Extract the (X, Y) coordinate from the center of the cell holding the provided text.  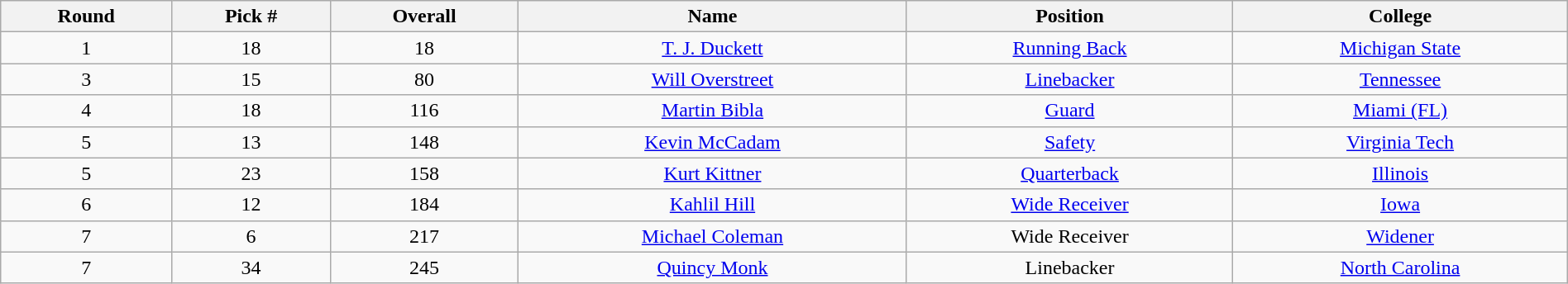
217 (424, 236)
3 (86, 79)
13 (251, 142)
Michigan State (1400, 48)
Pick # (251, 17)
Quincy Monk (713, 267)
Guard (1070, 111)
Kahlil Hill (713, 205)
Widener (1400, 236)
4 (86, 111)
Illinois (1400, 173)
T. J. Duckett (713, 48)
Safety (1070, 142)
North Carolina (1400, 267)
12 (251, 205)
Martin Bibla (713, 111)
Name (713, 17)
Kurt Kittner (713, 173)
158 (424, 173)
Michael Coleman (713, 236)
Quarterback (1070, 173)
34 (251, 267)
148 (424, 142)
80 (424, 79)
1 (86, 48)
Kevin McCadam (713, 142)
Round (86, 17)
116 (424, 111)
Miami (FL) (1400, 111)
184 (424, 205)
Virginia Tech (1400, 142)
Tennessee (1400, 79)
Overall (424, 17)
Position (1070, 17)
Running Back (1070, 48)
Iowa (1400, 205)
245 (424, 267)
15 (251, 79)
College (1400, 17)
23 (251, 173)
Will Overstreet (713, 79)
